For the text-containing cell, return its midpoint in (X, Y) coordinate format. 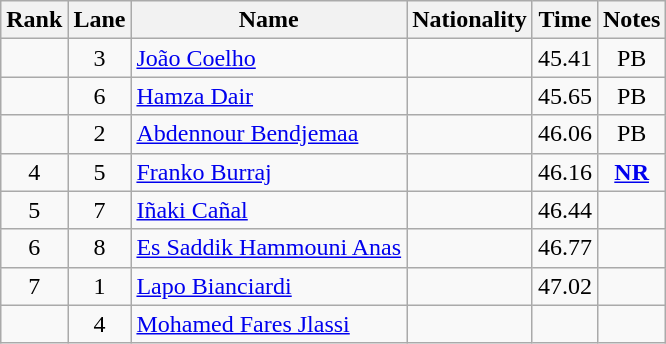
Mohamed Fares Jlassi (269, 324)
45.41 (564, 58)
1 (100, 286)
2 (100, 134)
47.02 (564, 286)
46.77 (564, 248)
Name (269, 20)
Nationality (470, 20)
NR (631, 172)
46.16 (564, 172)
Rank (34, 20)
Es Saddik Hammouni Anas (269, 248)
46.44 (564, 210)
Abdennour Bendjemaa (269, 134)
45.65 (564, 96)
46.06 (564, 134)
João Coelho (269, 58)
Iñaki Cañal (269, 210)
Lapo Bianciardi (269, 286)
Hamza Dair (269, 96)
8 (100, 248)
Lane (100, 20)
3 (100, 58)
Franko Burraj (269, 172)
Time (564, 20)
Notes (631, 20)
